For the text-containing cell, return its midpoint in (X, Y) coordinate format. 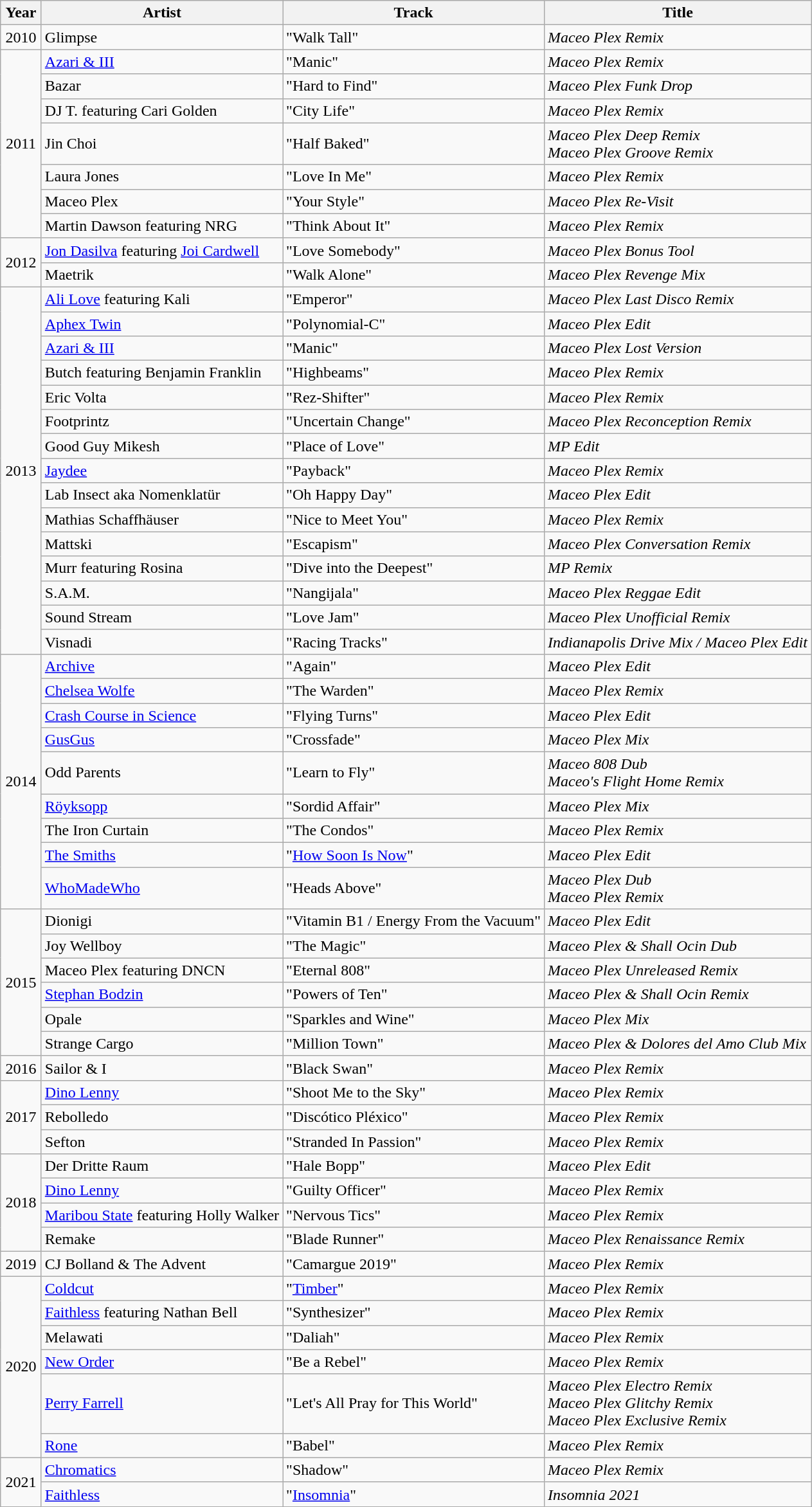
Opale (162, 1019)
Jin Choi (162, 144)
"The Condos" (414, 831)
Chelsea Wolfe (162, 690)
Archive (162, 666)
"The Warden" (414, 690)
Odd Parents (162, 773)
Maetrik (162, 275)
Sailor & I (162, 1068)
Maceo Plex Funk Drop (678, 86)
Der Dritte Raum (162, 1166)
"Crossfade" (414, 740)
Title (678, 13)
WhoMadeWho (162, 889)
Year (21, 13)
Joy Wellboy (162, 946)
Maceo Plex Conversation Remix (678, 544)
"Blade Runner" (414, 1240)
"Walk Alone" (414, 275)
"Place of Love" (414, 446)
Indianapolis Drive Mix / Maceo Plex Edit (678, 642)
"Uncertain Change" (414, 422)
MP Edit (678, 446)
Jon Dasilva featuring Joi Cardwell (162, 250)
Jaydee (162, 471)
"Babel" (414, 1445)
DJ T. featuring Cari Golden (162, 111)
"Again" (414, 666)
2020 (21, 1367)
Bazar (162, 86)
Laura Jones (162, 177)
Maceo Plex Electro RemixMaceo Plex Glitchy RemixMaceo Plex Exclusive Remix (678, 1403)
Ali Love featuring Kali (162, 299)
Maceo Plex Reconception Remix (678, 422)
Track (414, 13)
"Daliah" (414, 1337)
"Your Style" (414, 201)
2016 (21, 1068)
Maceo Plex Renaissance Remix (678, 1240)
"Vitamin B1 / Energy From the Vacuum" (414, 921)
Maceo Plex featuring DNCN (162, 970)
2012 (21, 262)
Maceo Plex Unreleased Remix (678, 970)
2010 (21, 37)
Glimpse (162, 37)
"Synthesizer" (414, 1313)
"Oh Happy Day" (414, 495)
Maceo 808 DubMaceo's Flight Home Remix (678, 773)
The Smiths (162, 855)
2014 (21, 782)
Good Guy Mikesh (162, 446)
"Guilty Officer" (414, 1191)
"Hale Bopp" (414, 1166)
"Racing Tracks" (414, 642)
"Heads Above" (414, 889)
2018 (21, 1203)
"Sordid Affair" (414, 806)
Footprintz (162, 422)
"Black Swan" (414, 1068)
Lab Insect aka Nomenklatür (162, 495)
Mattski (162, 544)
Sound Stream (162, 617)
Mathias Schaffhäuser (162, 519)
"Love In Me" (414, 177)
Murr featuring Rosina (162, 568)
Faithless (162, 1494)
"Timber" (414, 1288)
Crash Course in Science (162, 716)
Maceo Plex Lost Version (678, 348)
"Nice to Meet You" (414, 519)
Insomnia 2021 (678, 1494)
Maceo Plex Bonus Tool (678, 250)
"Nervous Tics" (414, 1215)
"City Life" (414, 111)
"Hard to Find" (414, 86)
Butch featuring Benjamin Franklin (162, 373)
Maceo Plex Reggae Edit (678, 593)
"Payback" (414, 471)
Maceo Plex Unofficial Remix (678, 617)
"Love Jam" (414, 617)
"Polynomial-C" (414, 323)
Artist (162, 13)
Sefton (162, 1141)
Chromatics (162, 1470)
Maceo Plex Re-Visit (678, 201)
GusGus (162, 740)
"Think About It" (414, 226)
"Learn to Fly" (414, 773)
2013 (21, 471)
Strange Cargo (162, 1043)
2017 (21, 1117)
Dionigi (162, 921)
MP Remix (678, 568)
"Million Town" (414, 1043)
"Shadow" (414, 1470)
"Nangijala" (414, 593)
"The Magic" (414, 946)
"Stranded In Passion" (414, 1141)
"Flying Turns" (414, 716)
"Walk Tall" (414, 37)
S.A.M. (162, 593)
"Let's All Pray for This World" (414, 1403)
2011 (21, 144)
Maceo Plex & Dolores del Amo Club Mix (678, 1043)
Röyksopp (162, 806)
"Escapism" (414, 544)
"Love Somebody" (414, 250)
"Rez-Shifter" (414, 397)
"Highbeams" (414, 373)
Maceo Plex (162, 201)
Maceo Plex Revenge Mix (678, 275)
"Dive into the Deepest" (414, 568)
Maceo Plex Deep RemixMaceo Plex Groove Remix (678, 144)
CJ Bolland & The Advent (162, 1264)
Maceo Plex & Shall Ocin Dub (678, 946)
"Half Baked" (414, 144)
Maceo Plex Last Disco Remix (678, 299)
2021 (21, 1482)
"Powers of Ten" (414, 995)
2015 (21, 982)
Visnadi (162, 642)
"How Soon Is Now" (414, 855)
Rone (162, 1445)
Martin Dawson featuring NRG (162, 226)
2019 (21, 1264)
"Shoot Me to the Sky" (414, 1092)
"Insomnia" (414, 1494)
"Camargue 2019" (414, 1264)
Faithless featuring Nathan Bell (162, 1313)
Eric Volta (162, 397)
"Be a Rebel" (414, 1362)
Maribou State featuring Holly Walker (162, 1215)
Melawati (162, 1337)
Coldcut (162, 1288)
"Discótico Pléxico" (414, 1117)
Stephan Bodzin (162, 995)
Aphex Twin (162, 323)
Maceo Plex & Shall Ocin Remix (678, 995)
Perry Farrell (162, 1403)
Maceo Plex DubMaceo Plex Remix (678, 889)
"Sparkles and Wine" (414, 1019)
New Order (162, 1362)
"Emperor" (414, 299)
"Eternal 808" (414, 970)
Rebolledo (162, 1117)
The Iron Curtain (162, 831)
Remake (162, 1240)
